Output the [X, Y] coordinate of the center of the cell containing the given text.  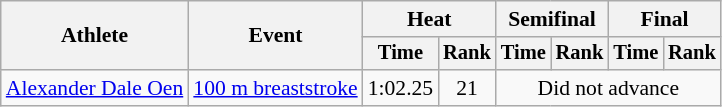
Athlete [95, 36]
21 [467, 88]
100 m breaststroke [275, 88]
Heat [430, 19]
Event [275, 36]
1:02.25 [400, 88]
Did not advance [608, 88]
Alexander Dale Oen [95, 88]
Final [664, 19]
Semifinal [552, 19]
